For the text-containing cell, return its midpoint in (X, Y) coordinate format. 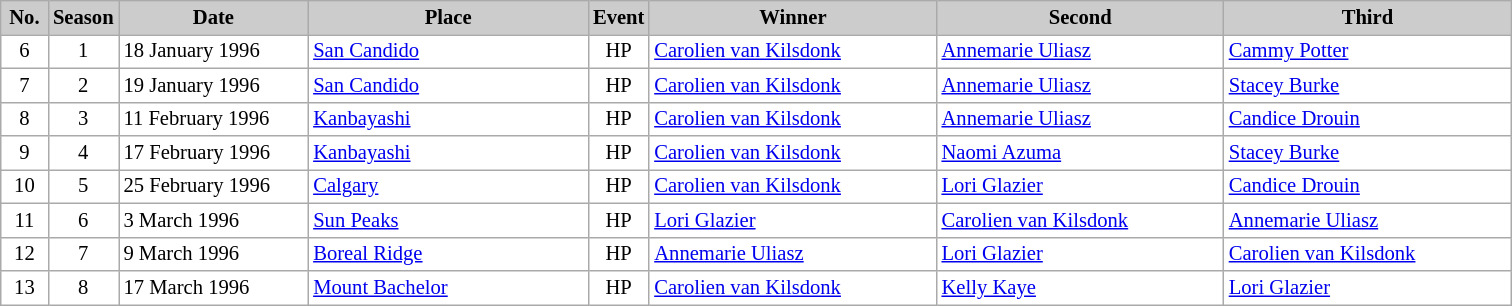
Boreal Ridge (448, 254)
Mount Bachelor (448, 287)
Sun Peaks (448, 220)
Third (1368, 17)
10 (24, 186)
Event (618, 17)
19 January 1996 (213, 85)
17 February 1996 (213, 153)
13 (24, 287)
No. (24, 17)
25 February 1996 (213, 186)
Winner (792, 17)
Cammy Potter (1368, 51)
9 March 1996 (213, 254)
3 March 1996 (213, 220)
11 (24, 220)
3 (83, 119)
1 (83, 51)
2 (83, 85)
Naomi Azuma (1080, 153)
Second (1080, 17)
18 January 1996 (213, 51)
Place (448, 17)
17 March 1996 (213, 287)
5 (83, 186)
Date (213, 17)
9 (24, 153)
Season (83, 17)
Kelly Kaye (1080, 287)
12 (24, 254)
Calgary (448, 186)
4 (83, 153)
11 February 1996 (213, 119)
